Search for the cell housing the specified text and yield its [X, Y] center coordinate. 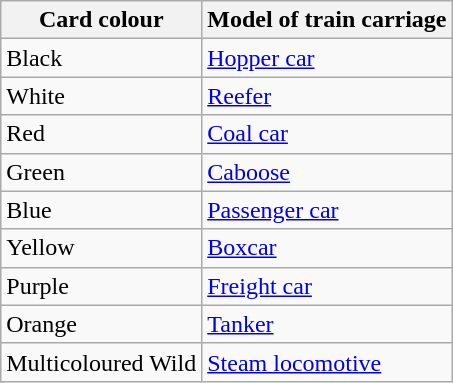
Caboose [327, 172]
Reefer [327, 96]
Orange [102, 324]
Hopper car [327, 58]
Boxcar [327, 248]
Coal car [327, 134]
Model of train carriage [327, 20]
Card colour [102, 20]
Purple [102, 286]
Tanker [327, 324]
Black [102, 58]
Green [102, 172]
Multicoloured Wild [102, 362]
White [102, 96]
Yellow [102, 248]
Red [102, 134]
Steam locomotive [327, 362]
Passenger car [327, 210]
Blue [102, 210]
Freight car [327, 286]
